Output the [x, y] coordinate of the center of the cell containing the given text.  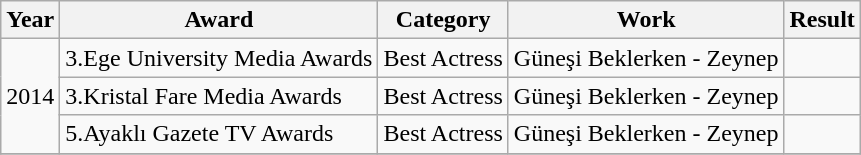
Award [219, 20]
Work [646, 20]
Category [443, 20]
5.Ayaklı Gazete TV Awards [219, 134]
Year [30, 20]
3.Kristal Fare Media Awards [219, 96]
Result [822, 20]
2014 [30, 96]
3.Ege University Media Awards [219, 58]
